Locate the cell with the specified text and output its (x, y) center coordinate. 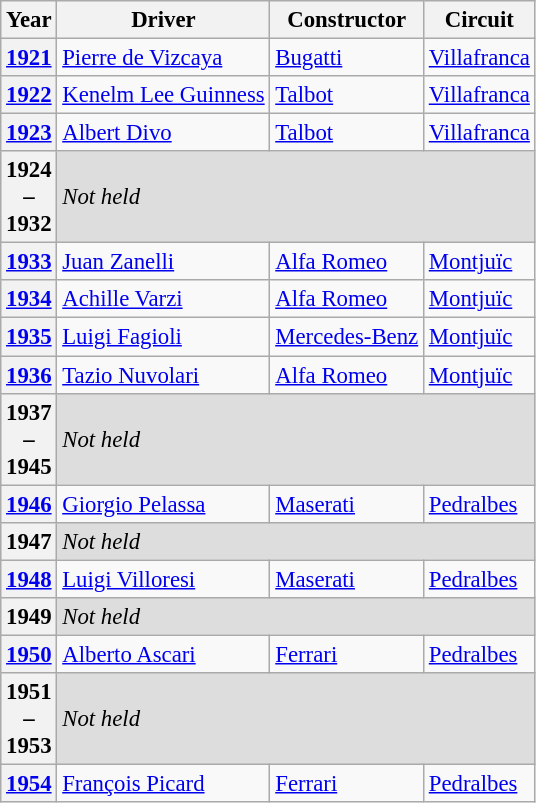
Year (29, 20)
1946 (29, 504)
Albert Divo (164, 133)
Tazio Nuvolari (164, 375)
1954 (29, 783)
1937–1945 (29, 439)
1947 (29, 541)
1949 (29, 617)
Kenelm Lee Guinness (164, 95)
1950 (29, 654)
Luigi Villoresi (164, 579)
Constructor (347, 20)
1951–1953 (29, 719)
Pierre de Vizcaya (164, 58)
Giorgio Pelassa (164, 504)
Mercedes-Benz (347, 337)
Alberto Ascari (164, 654)
Driver (164, 20)
Circuit (479, 20)
Luigi Fagioli (164, 337)
1935 (29, 337)
Juan Zanelli (164, 262)
François Picard (164, 783)
1936 (29, 375)
Achille Varzi (164, 299)
1923 (29, 133)
1933 (29, 262)
1922 (29, 95)
Bugatti (347, 58)
1921 (29, 58)
1948 (29, 579)
1924–1932 (29, 197)
1934 (29, 299)
